Scan for the cell matching the given text and deliver its [X, Y] coordinate at center. 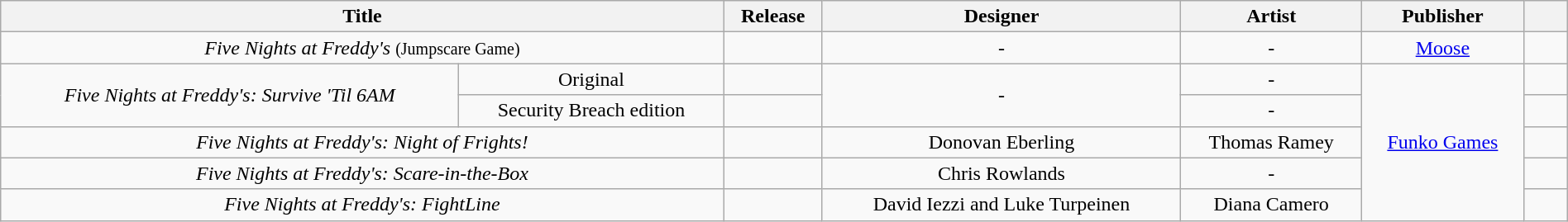
Five Nights at Freddy's: Night of Frights! [362, 142]
Security Breach edition [591, 111]
Thomas Ramey [1272, 142]
Donovan Eberling [1002, 142]
Five Nights at Freddy's: Survive 'Til 6AM [230, 95]
Five Nights at Freddy's (Jumpscare Game) [362, 48]
David Iezzi and Luke Turpeinen [1002, 205]
Chris Rowlands [1002, 173]
Moose [1443, 48]
Five Nights at Freddy's: Scare-in-the-Box [362, 173]
Funko Games [1443, 142]
Five Nights at Freddy's: FightLine [362, 205]
Title [362, 17]
Designer [1002, 17]
Artist [1272, 17]
Diana Camero [1272, 205]
Publisher [1443, 17]
Original [591, 79]
Release [772, 17]
